Return [x, y] of the center of cell containing provided text 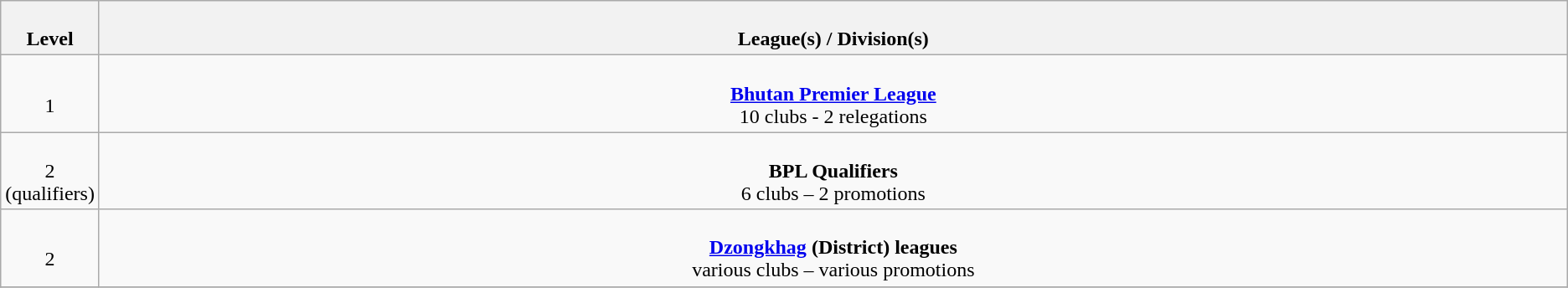
League(s) / Division(s) [833, 28]
BPL Qualifiers 6 clubs – 2 promotions [833, 171]
Dzongkhag (District) leagues various clubs – various promotions [833, 248]
2 [50, 248]
Bhutan Premier League 10 clubs - 2 relegations [833, 94]
1 [50, 94]
2 (qualifiers) [50, 171]
Level [50, 28]
